For the text-containing cell, return its midpoint in (X, Y) coordinate format. 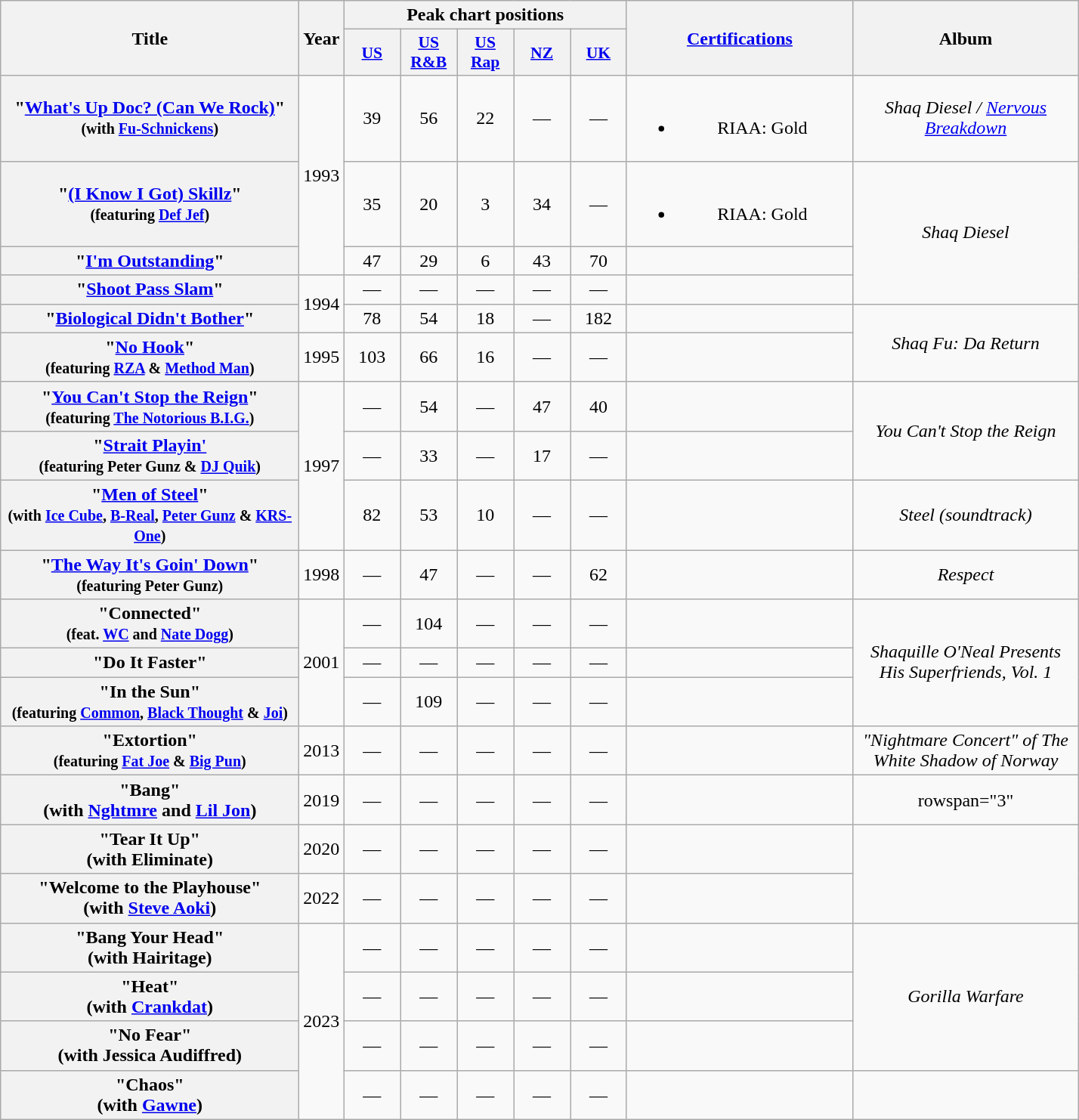
1997 (322, 466)
"What's Up Doc? (Can We Rock)"(with Fu-Schnickens) (150, 118)
US R&B (429, 53)
"Biological Didn't Bother" (150, 318)
22 (485, 118)
Shaq Diesel (966, 233)
"Shoot Pass Slam" (150, 289)
17 (543, 455)
34 (543, 204)
66 (429, 357)
109 (429, 701)
"The Way It's Goin' Down"(featuring Peter Gunz) (150, 574)
20 (429, 204)
"Do It Faster" (150, 663)
"Bang" (with Nghtmre and Lil Jon) (150, 800)
35 (372, 204)
2019 (322, 800)
"Extortion"(featuring Fat Joe & Big Pun) (150, 751)
1998 (322, 574)
40 (598, 407)
Certifications (739, 38)
2001 (322, 663)
Respect (966, 574)
Gorilla Warfare (966, 996)
53 (429, 515)
You Can't Stop the Reign (966, 431)
33 (429, 455)
"No Hook"(featuring RZA & Method Man) (150, 357)
"Chaos"(with Gawne) (150, 1094)
62 (598, 574)
Album (966, 38)
6 (485, 261)
Peak chart positions (485, 15)
"Welcome to the Playhouse" (with Steve Aoki) (150, 898)
43 (543, 261)
rowspan="3" (966, 800)
"In the Sun"(featuring Common, Black Thought & Joi) (150, 701)
US (372, 53)
"No Fear"(with Jessica Audiffred) (150, 1046)
3 (485, 204)
"Strait Playin'(featuring Peter Gunz & DJ Quik) (150, 455)
2013 (322, 751)
2022 (322, 898)
16 (485, 357)
1993 (322, 175)
82 (372, 515)
"You Can't Stop the Reign"(featuring The Notorious B.I.G.) (150, 407)
182 (598, 318)
39 (372, 118)
US Rap (485, 53)
1995 (322, 357)
"Nightmare Concert" of The White Shadow of Norway (966, 751)
"Men of Steel"(with Ice Cube, B-Real, Peter Gunz & KRS-One) (150, 515)
Steel (soundtrack) (966, 515)
"Tear It Up" (with Eliminate) (150, 849)
70 (598, 261)
"Connected"(feat. WC and Nate Dogg) (150, 624)
Shaquille O'Neal Presents His Superfriends, Vol. 1 (966, 663)
"Heat"(with Crankdat) (150, 996)
103 (372, 357)
29 (429, 261)
78 (372, 318)
Shaq Fu: Da Return (966, 343)
"Bang Your Head"(with Hairitage) (150, 948)
"I'm Outstanding" (150, 261)
Shaq Diesel / Nervous Breakdown (966, 118)
18 (485, 318)
56 (429, 118)
1994 (322, 304)
2020 (322, 849)
UK (598, 53)
Title (150, 38)
"(I Know I Got) Skillz"(featuring Def Jef) (150, 204)
104 (429, 624)
10 (485, 515)
NZ (543, 53)
Year (322, 38)
2023 (322, 1021)
